Search for the cell housing the specified text and yield its (X, Y) center coordinate. 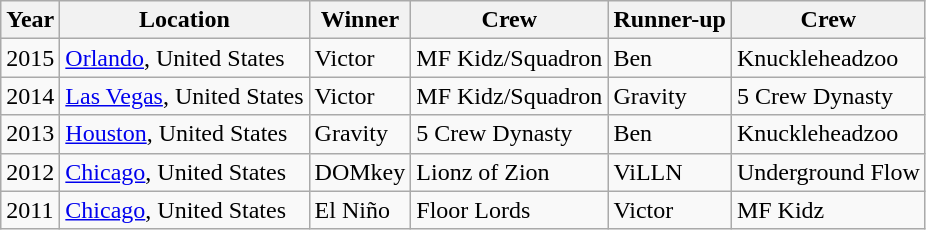
Floor Lords (510, 210)
Orlando, United States (184, 58)
ViLLN (670, 172)
Underground Flow (828, 172)
2015 (30, 58)
Location (184, 20)
El Niño (360, 210)
DOMkey (360, 172)
MF Kidz (828, 210)
Las Vegas, United States (184, 96)
Lionz of Zion (510, 172)
Runner-up (670, 20)
Houston, United States (184, 134)
2011 (30, 210)
Winner (360, 20)
2013 (30, 134)
2014 (30, 96)
2012 (30, 172)
Year (30, 20)
